Return (X, Y) of the center of cell containing provided text 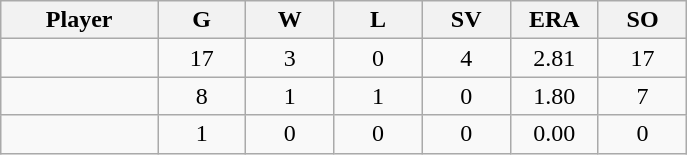
8 (202, 96)
ERA (554, 20)
2.81 (554, 58)
Player (80, 20)
1.80 (554, 96)
G (202, 20)
SV (466, 20)
L (378, 20)
4 (466, 58)
W (290, 20)
SO (642, 20)
7 (642, 96)
3 (290, 58)
0.00 (554, 134)
